Output the (x, y) coordinate of the center of the cell containing the given text.  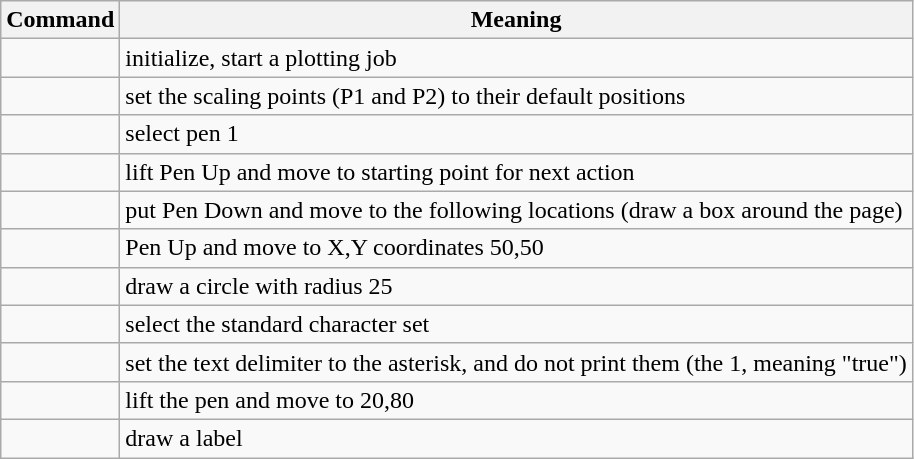
initialize, start a plotting job (516, 58)
Pen Up and move to X,Y coordinates 50,50 (516, 248)
set the text delimiter to the asterisk, and do not print them (the 1, meaning "true") (516, 362)
select the standard character set (516, 324)
draw a circle with radius 25 (516, 286)
draw a label (516, 438)
set the scaling points (P1 and P2) to their default positions (516, 96)
Command (60, 20)
put Pen Down and move to the following locations (draw a box around the page) (516, 210)
lift Pen Up and move to starting point for next action (516, 172)
select pen 1 (516, 134)
lift the pen and move to 20,80 (516, 400)
Meaning (516, 20)
